Pinpoint the cell where the given text exists, returning its [X, Y] midpoint coordinate. 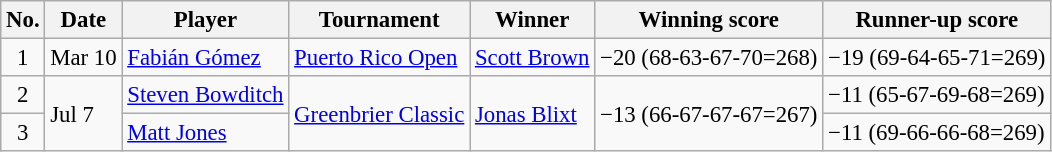
−13 (66-67-67-67=267) [709, 114]
2 [23, 95]
Winning score [709, 20]
Mar 10 [84, 58]
Runner-up score [937, 20]
Winner [532, 20]
Matt Jones [206, 133]
Fabián Gómez [206, 58]
Scott Brown [532, 58]
1 [23, 58]
Tournament [380, 20]
Date [84, 20]
Jonas Blixt [532, 114]
No. [23, 20]
3 [23, 133]
Greenbrier Classic [380, 114]
−20 (68-63-67-70=268) [709, 58]
−11 (69-66-66-68=269) [937, 133]
Player [206, 20]
−11 (65-67-69-68=269) [937, 95]
Jul 7 [84, 114]
Puerto Rico Open [380, 58]
−19 (69-64-65-71=269) [937, 58]
Steven Bowditch [206, 95]
